Search for the cell housing the specified text and yield its (x, y) center coordinate. 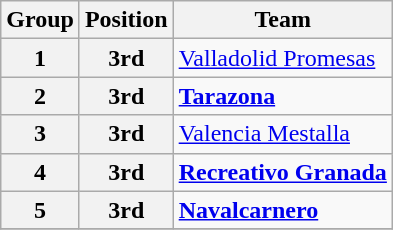
2 (40, 96)
4 (40, 172)
5 (40, 210)
Navalcarnero (282, 210)
Valencia Mestalla (282, 134)
Valladolid Promesas (282, 58)
3 (40, 134)
Tarazona (282, 96)
Position (126, 20)
Recreativo Granada (282, 172)
Group (40, 20)
1 (40, 58)
Team (282, 20)
